Output the (X, Y) coordinate of the center of the cell containing the given text.  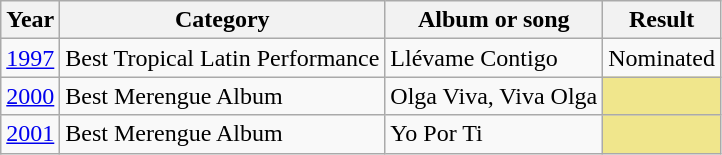
Result (662, 20)
Year (30, 20)
2000 (30, 96)
Yo Por Ti (494, 134)
Nominated (662, 58)
Best Tropical Latin Performance (222, 58)
1997 (30, 58)
Album or song (494, 20)
Llévame Contigo (494, 58)
Category (222, 20)
Olga Viva, Viva Olga (494, 96)
2001 (30, 134)
